Extract the (x, y) coordinate from the center of the cell holding the provided text.  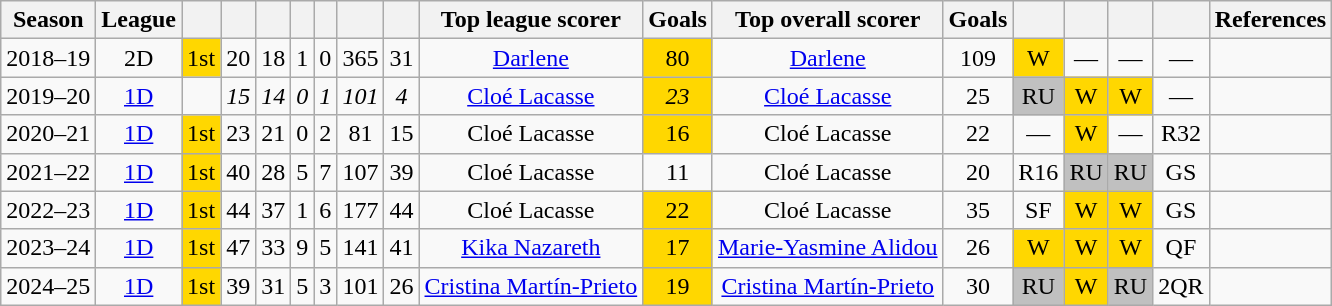
2022–23 (48, 210)
25 (978, 96)
2 (326, 134)
107 (360, 172)
28 (274, 172)
4 (402, 96)
30 (978, 286)
2020–21 (48, 134)
81 (360, 134)
11 (678, 172)
18 (274, 58)
21 (274, 134)
Marie-Yasmine Alidou (828, 248)
9 (302, 248)
141 (360, 248)
19 (678, 286)
Top league scorer (531, 20)
40 (238, 172)
Top overall scorer (828, 20)
2021–22 (48, 172)
References (1270, 20)
177 (360, 210)
37 (274, 210)
SF (1038, 210)
33 (274, 248)
2023–24 (48, 248)
17 (678, 248)
2D (139, 58)
2024–25 (48, 286)
41 (402, 248)
365 (360, 58)
R32 (1181, 134)
7 (326, 172)
Kika Nazareth (531, 248)
League (139, 20)
QF (1181, 248)
14 (274, 96)
35 (978, 210)
109 (978, 58)
3 (326, 286)
47 (238, 248)
2019–20 (48, 96)
Season (48, 20)
2QR (1181, 286)
2018–19 (48, 58)
6 (326, 210)
R16 (1038, 172)
80 (678, 58)
16 (678, 134)
